Find where the given text appears and provide that cell's center as [x, y] coordinate. 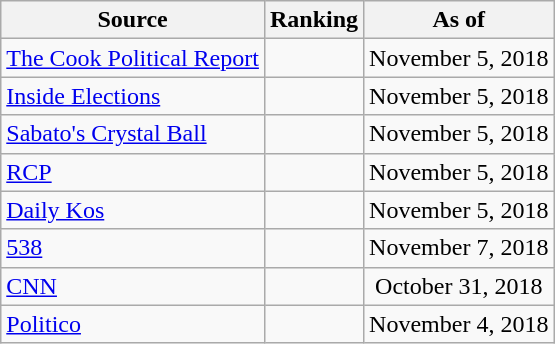
Source [133, 20]
CNN [133, 286]
538 [133, 248]
Daily Kos [133, 210]
Sabato's Crystal Ball [133, 134]
Politico [133, 324]
Ranking [314, 20]
November 4, 2018 [459, 324]
October 31, 2018 [459, 286]
RCP [133, 172]
November 7, 2018 [459, 248]
The Cook Political Report [133, 58]
As of [459, 20]
Inside Elections [133, 96]
